Detect which cell encompasses the target text, then output its (x, y) center coordinate. 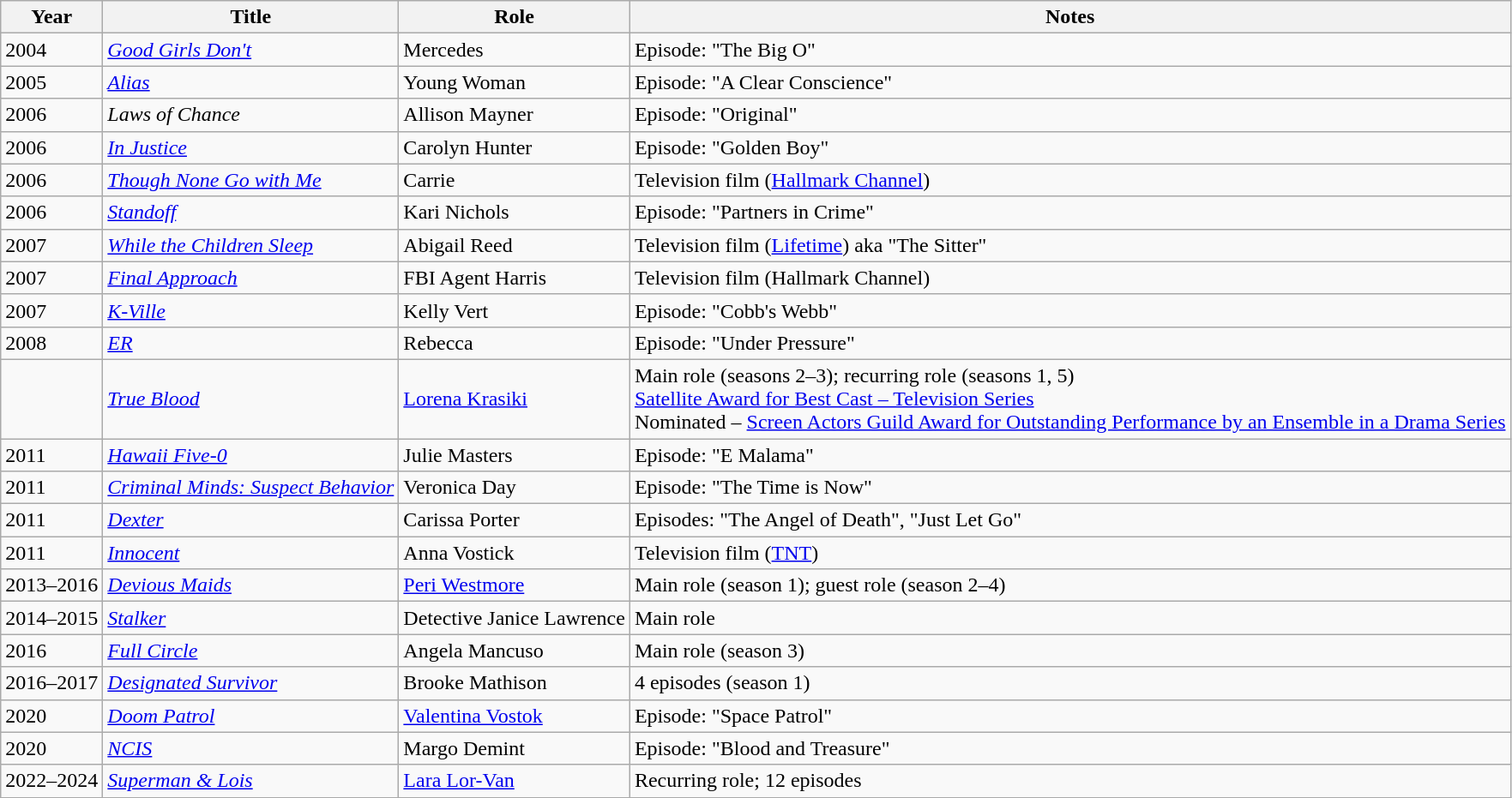
Lorena Krasiki (515, 399)
Detective Janice Lawrence (515, 618)
Julie Masters (515, 455)
Superman & Lois (250, 781)
Though None Go with Me (250, 180)
Designated Survivor (250, 683)
FBI Agent Harris (515, 278)
Stalker (250, 618)
Television film (TNT) (1070, 553)
Episodes: "The Angel of Death", "Just Let Go" (1070, 520)
Episode: "The Big O" (1070, 50)
While the Children Sleep (250, 245)
Kari Nichols (515, 213)
Episode: "Original" (1070, 115)
Notes (1070, 17)
Episode: "Golden Boy" (1070, 147)
2016 (51, 651)
Main role (season 1); guest role (season 2–4) (1070, 585)
Peri Westmore (515, 585)
Year (51, 17)
Episode: "Space Patrol" (1070, 716)
Final Approach (250, 278)
2016–2017 (51, 683)
Lara Lor-Van (515, 781)
Innocent (250, 553)
Standoff (250, 213)
2005 (51, 82)
Anna Vostick (515, 553)
Brooke Mathison (515, 683)
Good Girls Don't (250, 50)
Criminal Minds: Suspect Behavior (250, 488)
Main role (season 3) (1070, 651)
Recurring role; 12 episodes (1070, 781)
Role (515, 17)
2008 (51, 343)
Episode: "Partners in Crime" (1070, 213)
K-Ville (250, 310)
Angela Mancuso (515, 651)
Young Woman (515, 82)
4 episodes (season 1) (1070, 683)
Devious Maids (250, 585)
Doom Patrol (250, 716)
Kelly Vert (515, 310)
Episode: "Under Pressure" (1070, 343)
In Justice (250, 147)
Laws of Chance (250, 115)
Allison Mayner (515, 115)
2014–2015 (51, 618)
Episode: "Cobb's Webb" (1070, 310)
Margo Demint (515, 748)
True Blood (250, 399)
Mercedes (515, 50)
2022–2024 (51, 781)
Episode: "A Clear Conscience" (1070, 82)
Abigail Reed (515, 245)
Carolyn Hunter (515, 147)
2004 (51, 50)
Main role (1070, 618)
Rebecca (515, 343)
Carrie (515, 180)
Full Circle (250, 651)
Title (250, 17)
ER (250, 343)
2013–2016 (51, 585)
Dexter (250, 520)
Television film (Lifetime) aka "The Sitter" (1070, 245)
Episode: "Blood and Treasure" (1070, 748)
Episode: "The Time is Now" (1070, 488)
Alias (250, 82)
Valentina Vostok (515, 716)
Veronica Day (515, 488)
NCIS (250, 748)
Episode: "E Malama" (1070, 455)
Carissa Porter (515, 520)
Hawaii Five-0 (250, 455)
